Detect which cell encompasses the target text, then output its (X, Y) center coordinate. 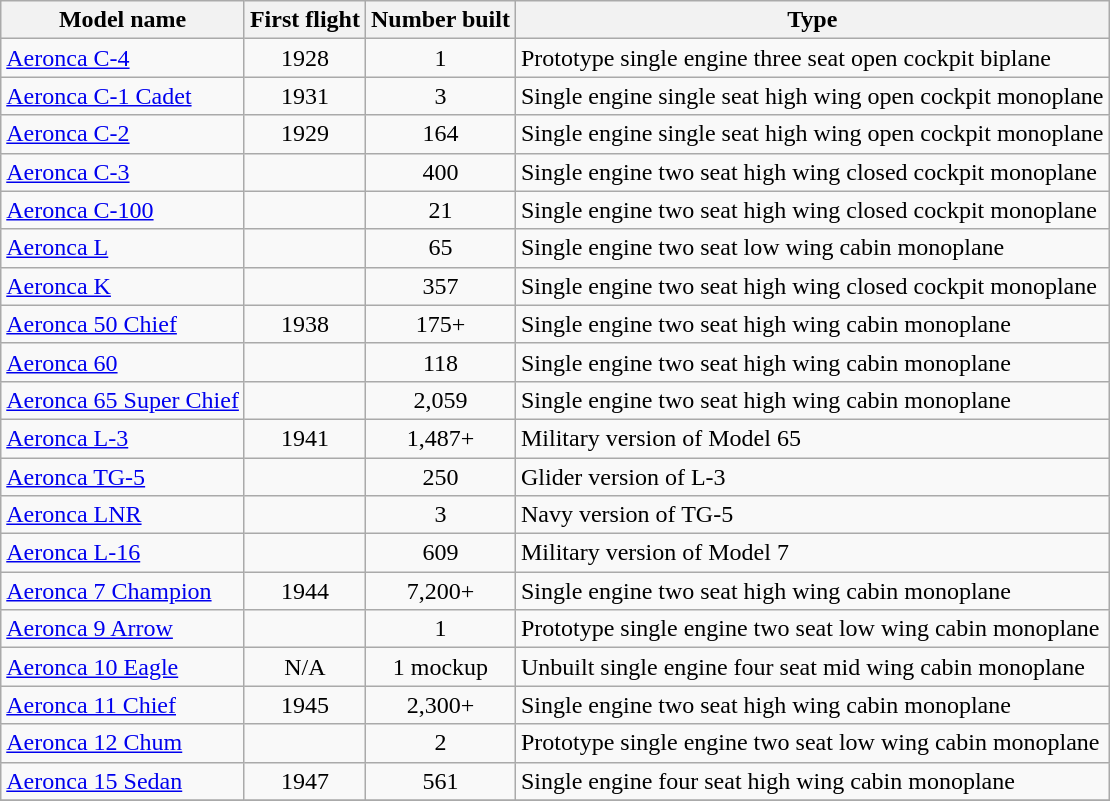
Military version of Model 7 (812, 553)
Number built (440, 20)
Single engine four seat high wing cabin monoplane (812, 781)
Aeronca C-3 (123, 172)
Aeronca C-1 Cadet (123, 96)
First flight (304, 20)
Aeronca 12 Chum (123, 743)
Aeronca C-2 (123, 134)
1947 (304, 781)
Aeronca L (123, 248)
2,300+ (440, 705)
N/A (304, 667)
Aeronca 9 Arrow (123, 629)
Aeronca LNR (123, 515)
Military version of Model 65 (812, 438)
Aeronca 15 Sedan (123, 781)
175+ (440, 324)
Aeronca 11 Chief (123, 705)
1931 (304, 96)
Aeronca C-100 (123, 210)
Aeronca 7 Champion (123, 591)
65 (440, 248)
1938 (304, 324)
609 (440, 553)
Aeronca L-16 (123, 553)
Prototype single engine three seat open cockpit biplane (812, 58)
2,059 (440, 400)
357 (440, 286)
Aeronca 60 (123, 362)
Aeronca L-3 (123, 438)
1,487+ (440, 438)
Aeronca 50 Chief (123, 324)
2 (440, 743)
21 (440, 210)
Aeronca 65 Super Chief (123, 400)
Glider version of L-3 (812, 477)
1928 (304, 58)
561 (440, 781)
1 mockup (440, 667)
Type (812, 20)
1941 (304, 438)
1929 (304, 134)
250 (440, 477)
Aeronca K (123, 286)
Aeronca C-4 (123, 58)
118 (440, 362)
Unbuilt single engine four seat mid wing cabin monoplane (812, 667)
Aeronca TG-5 (123, 477)
164 (440, 134)
400 (440, 172)
Aeronca 10 Eagle (123, 667)
Single engine two seat low wing cabin monoplane (812, 248)
Navy version of TG-5 (812, 515)
Model name (123, 20)
1945 (304, 705)
1944 (304, 591)
7,200+ (440, 591)
